Search for the cell housing the specified text and yield its [X, Y] center coordinate. 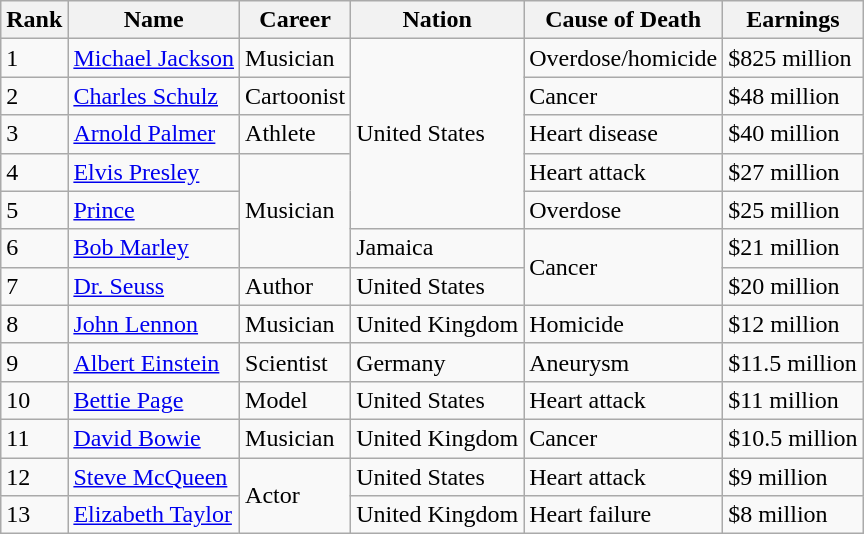
Heart failure [624, 515]
12 [34, 477]
Scientist [296, 362]
Aneurysm [624, 362]
Rank [34, 20]
Michael Jackson [154, 58]
Athlete [296, 134]
Overdose/homicide [624, 58]
$27 million [793, 172]
Name [154, 20]
13 [34, 515]
$25 million [793, 210]
Nation [438, 20]
Bettie Page [154, 400]
Albert Einstein [154, 362]
4 [34, 172]
2 [34, 96]
David Bowie [154, 438]
Heart disease [624, 134]
Elizabeth Taylor [154, 515]
$40 million [793, 134]
10 [34, 400]
Earnings [793, 20]
John Lennon [154, 324]
$825 million [793, 58]
Cause of Death [624, 20]
6 [34, 248]
$11.5 million [793, 362]
Actor [296, 496]
Overdose [624, 210]
Cartoonist [296, 96]
3 [34, 134]
8 [34, 324]
$11 million [793, 400]
$9 million [793, 477]
$12 million [793, 324]
Dr. Seuss [154, 286]
Charles Schulz [154, 96]
9 [34, 362]
Elvis Presley [154, 172]
Prince [154, 210]
Steve McQueen [154, 477]
$21 million [793, 248]
11 [34, 438]
$20 million [793, 286]
5 [34, 210]
Career [296, 20]
Bob Marley [154, 248]
7 [34, 286]
Model [296, 400]
1 [34, 58]
$8 million [793, 515]
Arnold Palmer [154, 134]
$48 million [793, 96]
Germany [438, 362]
Author [296, 286]
$10.5 million [793, 438]
Homicide [624, 324]
Jamaica [438, 248]
